From the cell containing the given text, extract its center point as (x, y) coordinate. 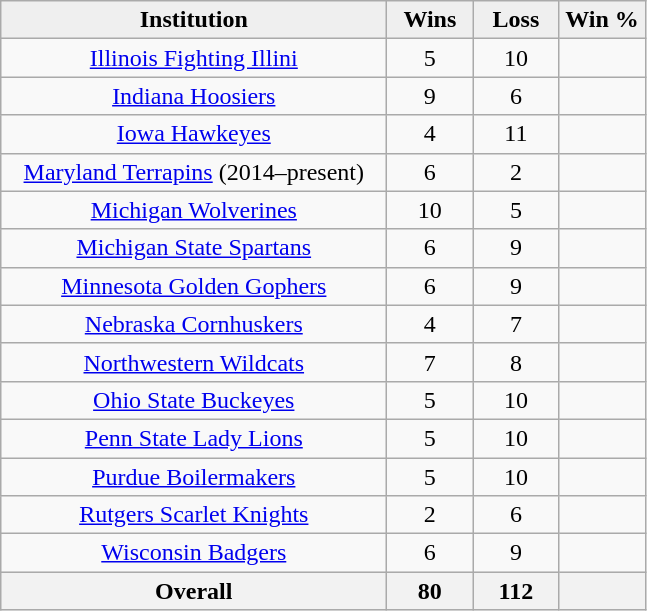
80 (430, 591)
11 (516, 134)
Minnesota Golden Gophers (194, 286)
Institution (194, 20)
Win % (602, 20)
Nebraska Cornhuskers (194, 324)
Northwestern Wildcats (194, 362)
Michigan Wolverines (194, 210)
Rutgers Scarlet Knights (194, 515)
Illinois Fighting Illini (194, 58)
Purdue Boilermakers (194, 477)
Loss (516, 20)
Wisconsin Badgers (194, 553)
Wins (430, 20)
Iowa Hawkeyes (194, 134)
Indiana Hoosiers (194, 96)
Maryland Terrapins (2014–present) (194, 172)
8 (516, 362)
112 (516, 591)
Overall (194, 591)
Penn State Lady Lions (194, 438)
Ohio State Buckeyes (194, 400)
Michigan State Spartans (194, 248)
